Detect which cell encompasses the target text, then output its (x, y) center coordinate. 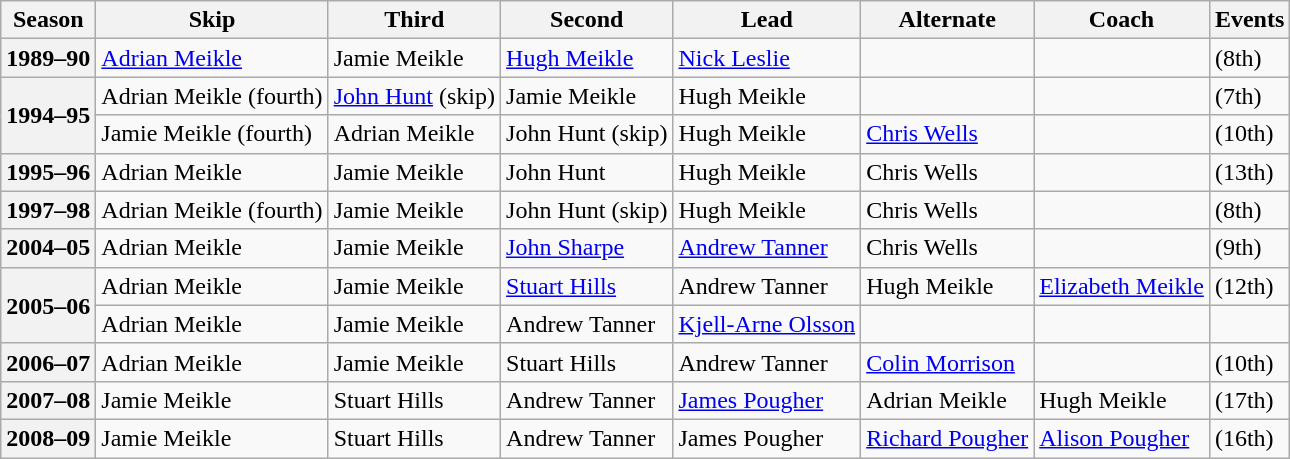
John Sharpe (587, 248)
2005–06 (48, 305)
Events (1249, 20)
(7th) (1249, 96)
Season (48, 20)
2004–05 (48, 248)
Alison Pougher (1122, 438)
Jamie Meikle (fourth) (212, 134)
1997–98 (48, 210)
Nick Leslie (767, 58)
Colin Morrison (948, 362)
1989–90 (48, 58)
Lead (767, 20)
2008–09 (48, 438)
2006–07 (48, 362)
1994–95 (48, 115)
2007–08 (48, 400)
Coach (1122, 20)
Richard Pougher (948, 438)
(17th) (1249, 400)
Elizabeth Meikle (1122, 286)
1995–96 (48, 172)
Kjell-Arne Olsson (767, 324)
Alternate (948, 20)
Third (414, 20)
Skip (212, 20)
Second (587, 20)
(16th) (1249, 438)
John Hunt (587, 172)
(9th) (1249, 248)
(13th) (1249, 172)
(12th) (1249, 286)
